Scan for the cell matching the given text and deliver its (X, Y) coordinate at center. 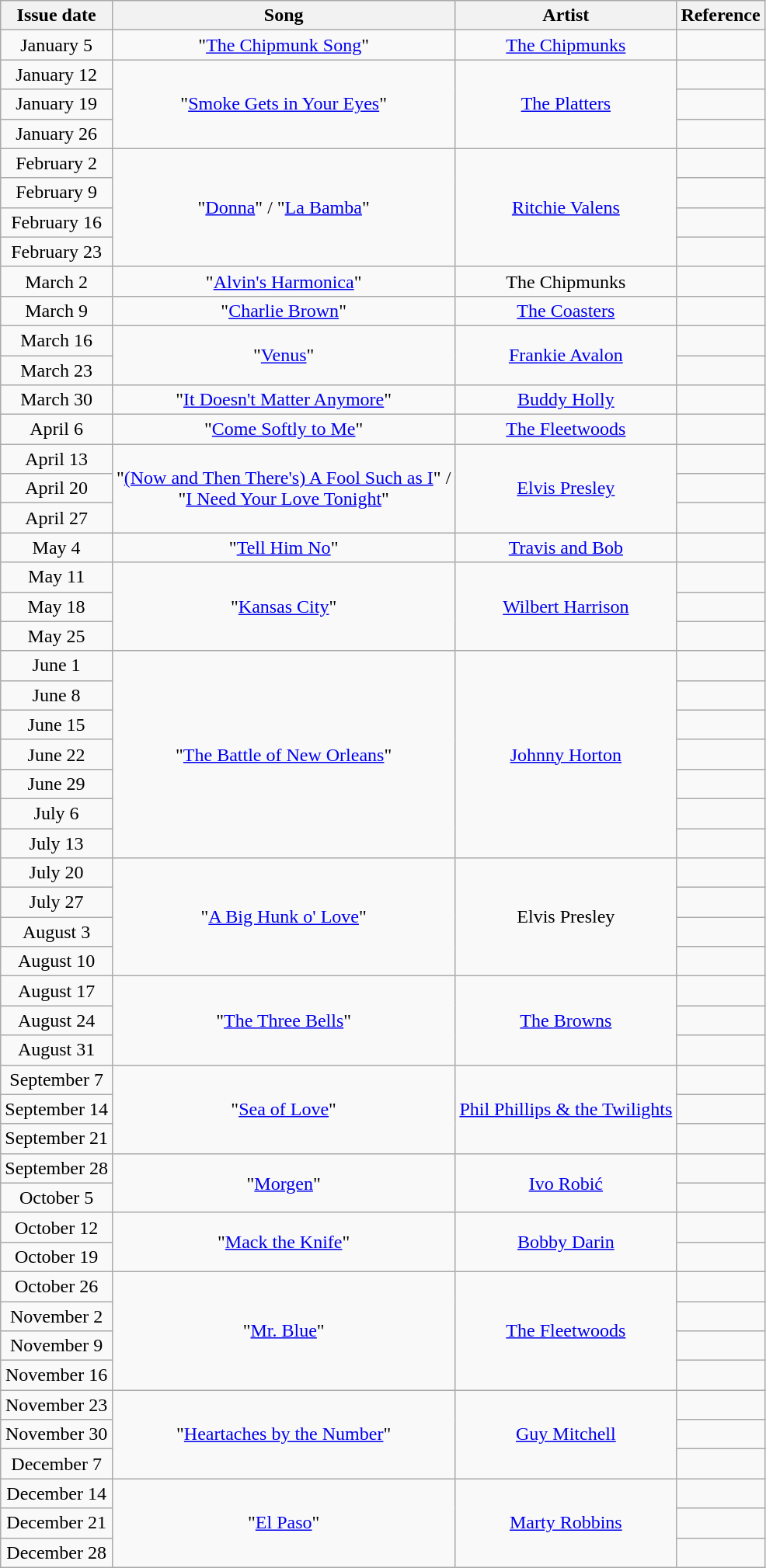
February 2 (57, 163)
July 20 (57, 873)
"A Big Hunk o' Love" (283, 917)
Guy Mitchell (566, 1434)
Wilbert Harrison (566, 607)
Reference (721, 16)
"Morgen" (283, 1183)
"It Doesn't Matter Anymore" (283, 400)
November 2 (57, 1316)
"Mack the Knife" (283, 1242)
November 16 (57, 1375)
"Smoke Gets in Your Eyes" (283, 104)
February 9 (57, 193)
January 19 (57, 104)
April 27 (57, 518)
"El Paso" (283, 1523)
The Coasters (566, 311)
September 7 (57, 1080)
"(Now and Then There's) A Fool Such as I" /"I Need Your Love Tonight" (283, 488)
Ivo Robić (566, 1183)
May 25 (57, 636)
March 30 (57, 400)
"Venus" (283, 355)
"The Three Bells" (283, 1020)
"Donna" / "La Bamba" (283, 207)
October 19 (57, 1257)
"Mr. Blue" (283, 1330)
Bobby Darin (566, 1242)
February 23 (57, 252)
September 28 (57, 1168)
June 8 (57, 695)
May 18 (57, 607)
March 2 (57, 281)
"Heartaches by the Number" (283, 1434)
"Alvin's Harmonica" (283, 281)
July 27 (57, 902)
May 11 (57, 577)
March 16 (57, 340)
October 5 (57, 1198)
December 14 (57, 1493)
October 26 (57, 1286)
The Platters (566, 104)
July 6 (57, 813)
May 4 (57, 548)
July 13 (57, 843)
Frankie Avalon (566, 355)
Marty Robbins (566, 1523)
March 23 (57, 370)
August 10 (57, 961)
January 12 (57, 75)
November 9 (57, 1346)
March 9 (57, 311)
January 26 (57, 134)
November 23 (57, 1405)
December 21 (57, 1523)
Buddy Holly (566, 400)
"Tell Him No" (283, 548)
April 20 (57, 488)
January 5 (57, 45)
"Come Softly to Me" (283, 429)
"Sea of Love" (283, 1109)
"The Chipmunk Song" (283, 45)
August 17 (57, 991)
November 30 (57, 1434)
June 29 (57, 784)
Issue date (57, 16)
June 22 (57, 754)
"Charlie Brown" (283, 311)
Travis and Bob (566, 548)
August 24 (57, 1020)
December 28 (57, 1552)
September 14 (57, 1109)
September 21 (57, 1139)
October 12 (57, 1227)
Phil Phillips & the Twilights (566, 1109)
April 6 (57, 429)
"Kansas City" (283, 607)
April 13 (57, 459)
June 1 (57, 666)
June 15 (57, 725)
The Browns (566, 1020)
August 3 (57, 932)
December 7 (57, 1464)
Ritchie Valens (566, 207)
"The Battle of New Orleans" (283, 754)
Song (283, 16)
February 16 (57, 222)
Johnny Horton (566, 754)
August 31 (57, 1050)
Artist (566, 16)
